Extract the (x, y) coordinate from the center of the cell holding the provided text.  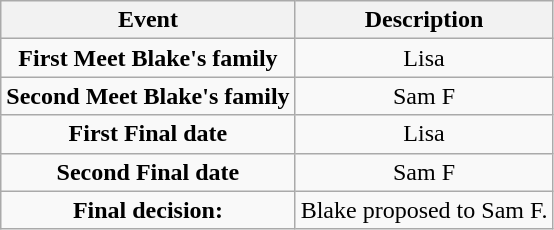
Final decision: (148, 210)
First Meet Blake's family (148, 58)
Blake proposed to Sam F. (424, 210)
Second Final date (148, 172)
Description (424, 20)
Second Meet Blake's family (148, 96)
First Final date (148, 134)
Event (148, 20)
